Capture the cell that displays the provided text and extract its [x, y] central coordinate. 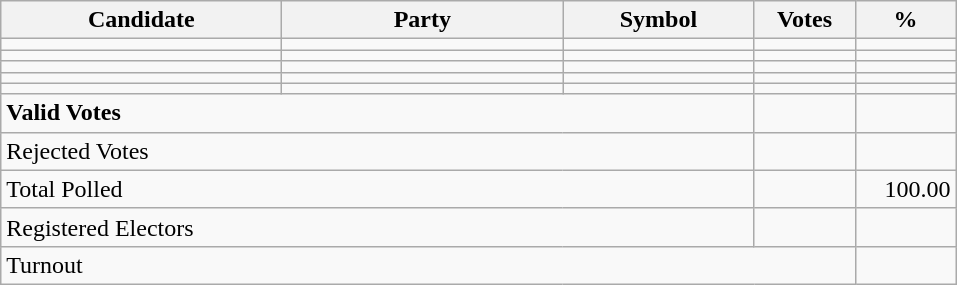
Rejected Votes [378, 151]
Votes [804, 20]
Total Polled [378, 189]
Party [422, 20]
Candidate [142, 20]
% [906, 20]
Registered Electors [378, 227]
Turnout [428, 265]
Valid Votes [378, 113]
Symbol [658, 20]
100.00 [906, 189]
